Return (x, y) of the center of cell containing provided text 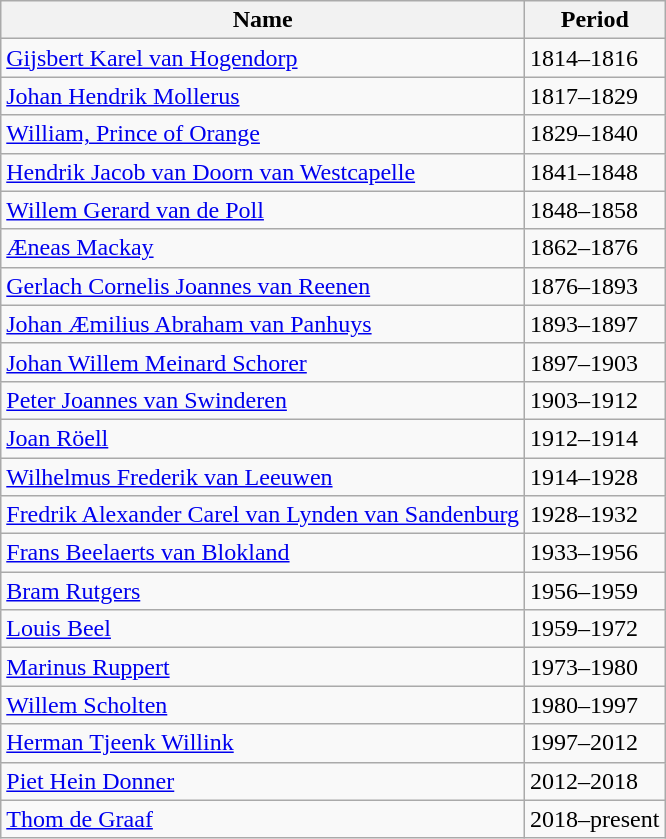
Æneas Mackay (263, 248)
1997–2012 (595, 743)
1893–1897 (595, 324)
Gerlach Cornelis Joannes van Reenen (263, 286)
1928–1932 (595, 515)
Name (263, 20)
1817–1829 (595, 96)
1933–1956 (595, 553)
Hendrik Jacob van Doorn van Westcapelle (263, 172)
1897–1903 (595, 362)
1841–1848 (595, 172)
Bram Rutgers (263, 591)
Herman Tjeenk Willink (263, 743)
Gijsbert Karel van Hogendorp (263, 58)
Willem Scholten (263, 705)
Wilhelmus Frederik van Leeuwen (263, 477)
1876–1893 (595, 286)
Johan Æmilius Abraham van Panhuys (263, 324)
Period (595, 20)
1914–1928 (595, 477)
Willem Gerard van de Poll (263, 210)
1829–1840 (595, 134)
Joan Röell (263, 438)
2018–present (595, 819)
1973–1980 (595, 667)
Louis Beel (263, 629)
1980–1997 (595, 705)
2012–2018 (595, 781)
Marinus Ruppert (263, 667)
1959–1972 (595, 629)
1903–1912 (595, 400)
Thom de Graaf (263, 819)
Fredrik Alexander Carel van Lynden van Sandenburg (263, 515)
1814–1816 (595, 58)
1956–1959 (595, 591)
1912–1914 (595, 438)
Peter Joannes van Swinderen (263, 400)
William, Prince of Orange (263, 134)
1848–1858 (595, 210)
1862–1876 (595, 248)
Frans Beelaerts van Blokland (263, 553)
Johan Hendrik Mollerus (263, 96)
Piet Hein Donner (263, 781)
Johan Willem Meinard Schorer (263, 362)
